Identify which cell holds the provided text, then report its (X, Y) central coordinate. 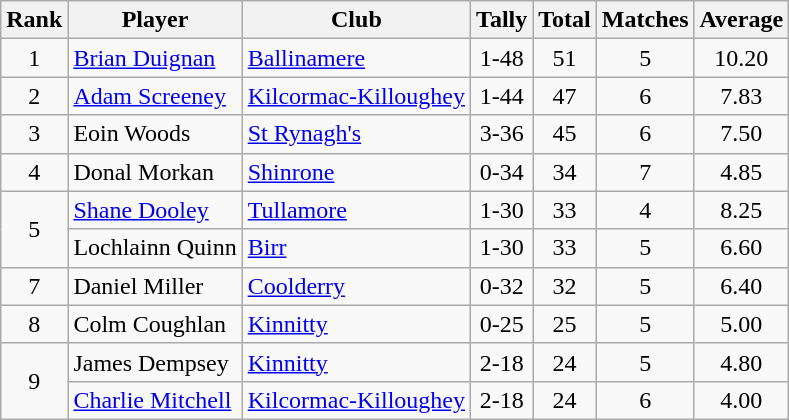
Shinrone (356, 172)
James Dempsey (155, 362)
8 (34, 324)
32 (565, 286)
1-48 (502, 58)
Tullamore (356, 210)
4.85 (742, 172)
Donal Morkan (155, 172)
45 (565, 134)
34 (565, 172)
Average (742, 20)
Matches (645, 20)
4.80 (742, 362)
9 (34, 381)
6.40 (742, 286)
0-34 (502, 172)
2 (34, 96)
Charlie Mitchell (155, 400)
Brian Duignan (155, 58)
1 (34, 58)
8.25 (742, 210)
Rank (34, 20)
Shane Dooley (155, 210)
Club (356, 20)
Birr (356, 248)
0-32 (502, 286)
Eoin Woods (155, 134)
4.00 (742, 400)
7.50 (742, 134)
5.00 (742, 324)
51 (565, 58)
47 (565, 96)
3 (34, 134)
Ballinamere (356, 58)
6.60 (742, 248)
Adam Screeney (155, 96)
St Rynagh's (356, 134)
Player (155, 20)
Tally (502, 20)
Colm Coughlan (155, 324)
0-25 (502, 324)
Daniel Miller (155, 286)
3-36 (502, 134)
Total (565, 20)
10.20 (742, 58)
Coolderry (356, 286)
Lochlainn Quinn (155, 248)
25 (565, 324)
7.83 (742, 96)
1-44 (502, 96)
